Determine the [x, y] coordinate at the center of the cell enclosing the given text.  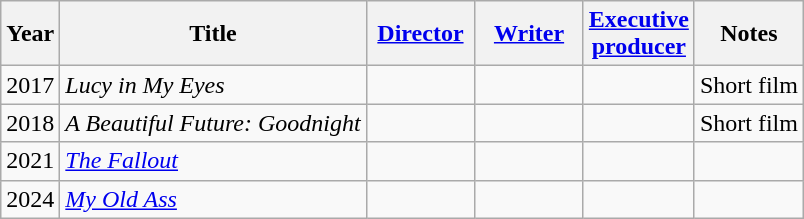
My Old Ass [213, 199]
Writer [530, 34]
2021 [30, 161]
Year [30, 34]
2017 [30, 85]
Executive producer [638, 34]
Lucy in My Eyes [213, 85]
2024 [30, 199]
The Fallout [213, 161]
A Beautiful Future: Goodnight [213, 123]
2018 [30, 123]
Notes [748, 34]
Title [213, 34]
Director [420, 34]
